Capture the cell that displays the provided text and extract its [X, Y] central coordinate. 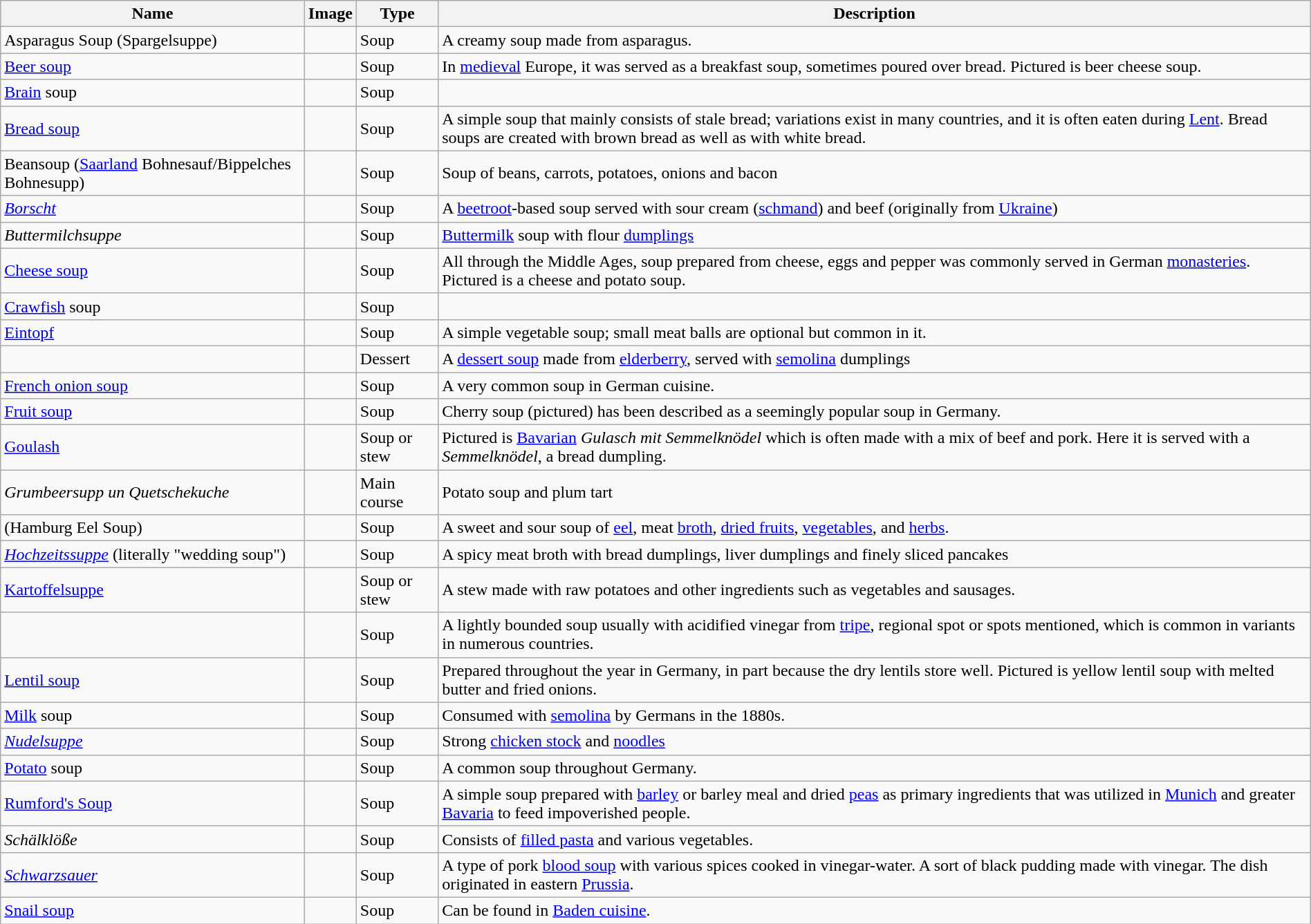
A dessert soup made from elderberry, served with semolina dumplings [875, 359]
A stew made with raw potatoes and other ingredients such as vegetables and sausages. [875, 590]
Crawfish soup [153, 306]
Schwarzsauer [153, 875]
A sweet and sour soup of eel, meat broth, dried fruits, vegetables, and herbs. [875, 528]
Potato soup [153, 768]
Strong chicken stock and noodles [875, 742]
Image [331, 14]
Dessert [397, 359]
Goulash [153, 448]
A creamy soup made from asparagus. [875, 40]
Name [153, 14]
A spicy meat broth with bread dumplings, liver dumplings and finely sliced pancakes [875, 554]
Consists of filled pasta and various vegetables. [875, 839]
A common soup throughout Germany. [875, 768]
Eintopf [153, 332]
A beetroot-based soup served with sour cream (schmand) and beef (originally from Ukraine) [875, 209]
A simple vegetable soup; small meat balls are optional but common in it. [875, 332]
Lentil soup [153, 680]
Consumed with semolina by Germans in the 1880s. [875, 715]
(Hamburg Eel Soup) [153, 528]
Buttermilk soup with flour dumplings [875, 235]
Can be found in Baden cuisine. [875, 910]
Brain soup [153, 93]
Bread soup [153, 129]
Buttermilchsuppe [153, 235]
Cheese soup [153, 271]
Schälklöße [153, 839]
French onion soup [153, 385]
Fruit soup [153, 412]
Cherry soup (pictured) has been described as a seemingly popular soup in Germany. [875, 412]
Beansoup (Saarland Bohnesauf/Bippelches Bohnesupp) [153, 173]
Type [397, 14]
Potato soup and plum tart [875, 492]
Borscht [153, 209]
Snail soup [153, 910]
Description [875, 14]
Beer soup [153, 66]
In medieval Europe, it was served as a breakfast soup, sometimes poured over bread. Pictured is beer cheese soup. [875, 66]
Asparagus Soup (Spargelsuppe) [153, 40]
Nudelsuppe [153, 742]
Soup of beans, carrots, potatoes, onions and bacon [875, 173]
Grumbeersupp un Quetschekuche [153, 492]
Main course [397, 492]
Milk soup [153, 715]
Kartoffelsuppe [153, 590]
A very common soup in German cuisine. [875, 385]
Rumford's Soup [153, 803]
Hochzeitssuppe (literally "wedding soup") [153, 554]
